Identify which cell holds the provided text, then report its (X, Y) central coordinate. 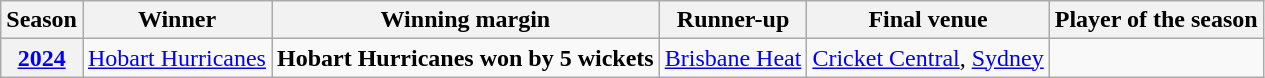
Runner-up (733, 20)
Winner (176, 20)
Player of the season (1156, 20)
Hobart Hurricanes won by 5 wickets (466, 58)
2024 (42, 58)
Winning margin (466, 20)
Hobart Hurricanes (176, 58)
Cricket Central, Sydney (928, 58)
Season (42, 20)
Brisbane Heat (733, 58)
Final venue (928, 20)
